Return (x, y) of the center of cell containing provided text 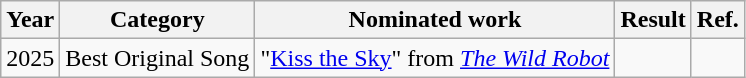
Category (158, 20)
Year (30, 20)
Result (653, 20)
Ref. (718, 20)
2025 (30, 58)
Nominated work (435, 20)
"Kiss the Sky" from The Wild Robot (435, 58)
Best Original Song (158, 58)
